Detect which cell encompasses the target text, then output its [X, Y] center coordinate. 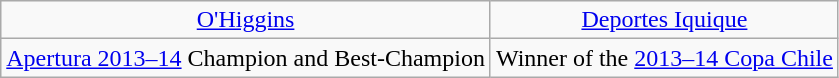
Apertura 2013–14 Champion and Best-Champion [246, 58]
O'Higgins [246, 20]
Winner of the 2013–14 Copa Chile [664, 58]
Deportes Iquique [664, 20]
